Return [X, Y] of the center of cell containing provided text 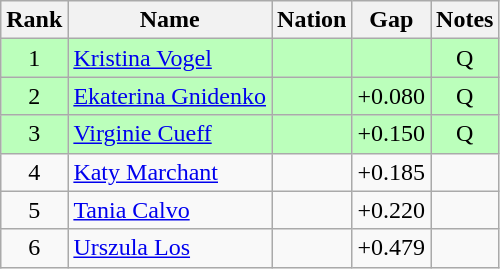
Gap [392, 20]
2 [34, 96]
6 [34, 248]
+0.220 [392, 210]
Urszula Los [170, 248]
Tania Calvo [170, 210]
Name [170, 20]
Rank [34, 20]
+0.150 [392, 134]
1 [34, 58]
Nation [312, 20]
+0.080 [392, 96]
Katy Marchant [170, 172]
3 [34, 134]
+0.479 [392, 248]
4 [34, 172]
Notes [465, 20]
Kristina Vogel [170, 58]
+0.185 [392, 172]
Ekaterina Gnidenko [170, 96]
Virginie Cueff [170, 134]
5 [34, 210]
